Find where the given text appears and provide that cell's center as (x, y) coordinate. 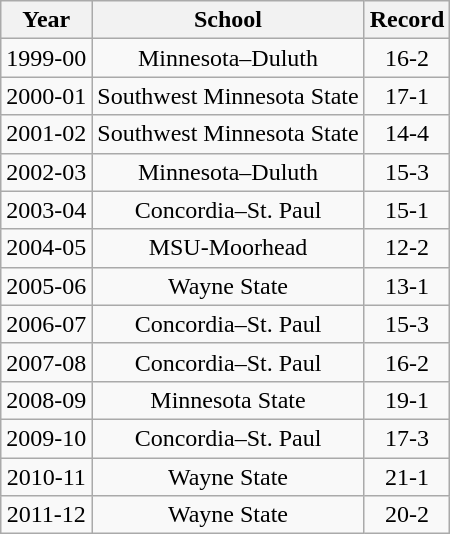
2008-09 (46, 400)
17-1 (407, 96)
20-2 (407, 515)
MSU-Moorhead (228, 248)
2011-12 (46, 515)
2007-08 (46, 362)
12-2 (407, 248)
13-1 (407, 286)
2001-02 (46, 134)
2006-07 (46, 324)
2004-05 (46, 248)
School (228, 20)
14-4 (407, 134)
1999-00 (46, 58)
2002-03 (46, 172)
2000-01 (46, 96)
15-1 (407, 210)
17-3 (407, 438)
Minnesota State (228, 400)
19-1 (407, 400)
2005-06 (46, 286)
2010-11 (46, 477)
2009-10 (46, 438)
Record (407, 20)
Year (46, 20)
2003-04 (46, 210)
21-1 (407, 477)
